From the cell containing the given text, extract its center point as [x, y] coordinate. 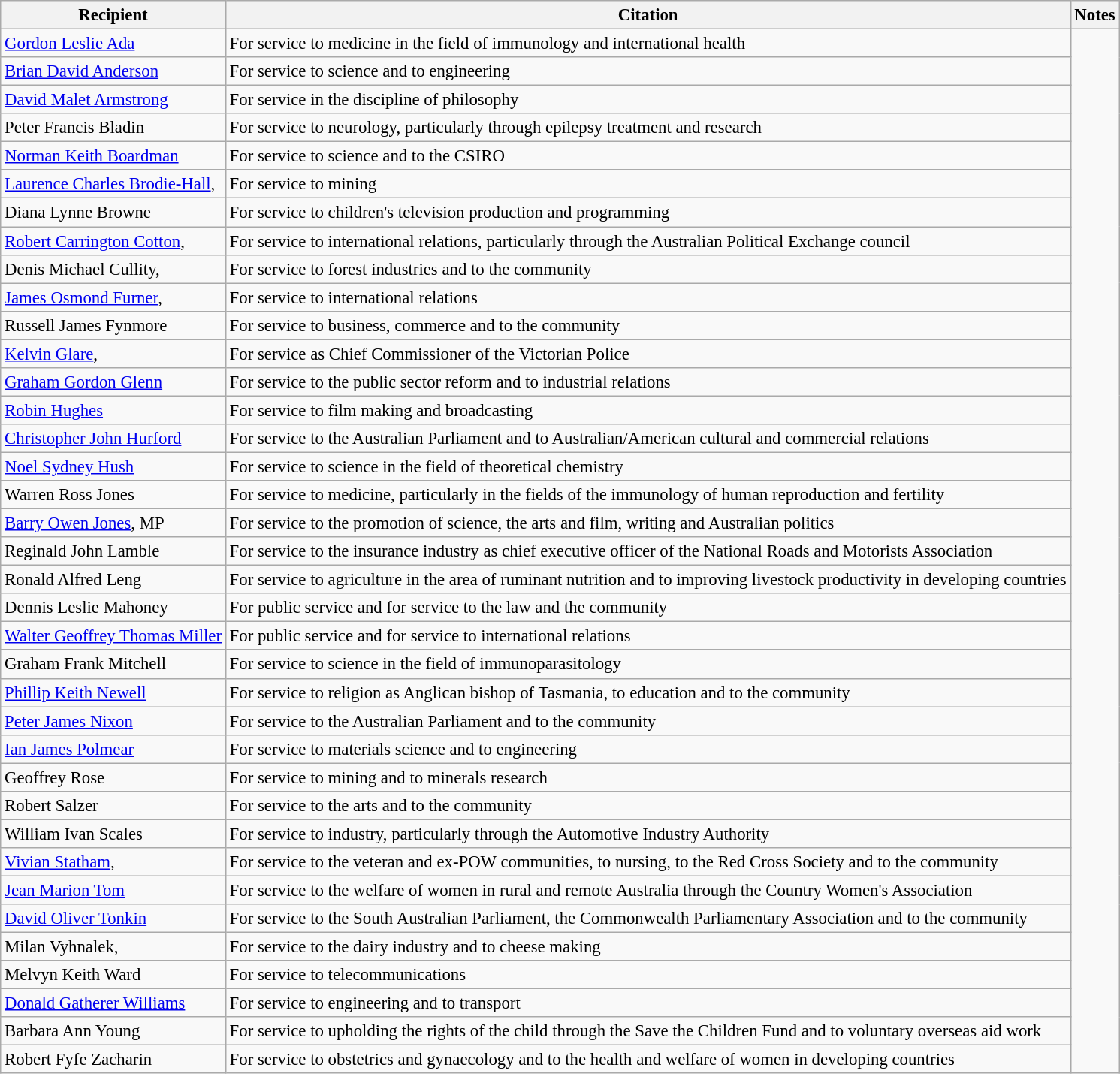
Barbara Ann Young [113, 1031]
Reginald John Lamble [113, 551]
For service to the Australian Parliament and to Australian/American cultural and commercial relations [648, 439]
Peter James Nixon [113, 721]
Ronald Alfred Leng [113, 580]
For service to the welfare of women in rural and remote Australia through the Country Women's Association [648, 890]
Gordon Leslie Ada [113, 44]
Robert Carrington Cotton, [113, 241]
Milan Vyhnalek, [113, 947]
For service to religion as Anglican bishop of Tasmania, to education and to the community [648, 692]
For service to the arts and to the community [648, 806]
For service to film making and broadcasting [648, 410]
Vivian Statham, [113, 862]
For service to business, commerce and to the community [648, 325]
For service to science in the field of theoretical chemistry [648, 466]
For service to materials science and to engineering [648, 749]
Graham Gordon Glenn [113, 382]
For service to science and to engineering [648, 71]
For service in the discipline of philosophy [648, 100]
For service to mining [648, 184]
Russell James Fynmore [113, 325]
For service to forest industries and to the community [648, 269]
For service to the dairy industry and to cheese making [648, 947]
Walter Geoffrey Thomas Miller [113, 636]
Dennis Leslie Mahoney [113, 608]
Graham Frank Mitchell [113, 665]
Ian James Polmear [113, 749]
James Osmond Furner, [113, 297]
For service to neurology, particularly through epilepsy treatment and research [648, 128]
For service to engineering and to transport [648, 1003]
Kelvin Glare, [113, 354]
Noel Sydney Hush [113, 466]
Barry Owen Jones, MP [113, 523]
Recipient [113, 15]
For service as Chief Commissioner of the Victorian Police [648, 354]
Geoffrey Rose [113, 777]
For service to telecommunications [648, 975]
For service to mining and to minerals research [648, 777]
For service to international relations [648, 297]
For service to international relations, particularly through the Australian Political Exchange council [648, 241]
Melvyn Keith Ward [113, 975]
Citation [648, 15]
For service to the veteran and ex-POW communities, to nursing, to the Red Cross Society and to the community [648, 862]
For service to science and to the CSIRO [648, 156]
For service to upholding the rights of the child through the Save the Children Fund and to voluntary overseas aid work [648, 1031]
For public service and for service to the law and the community [648, 608]
For service to medicine in the field of immunology and international health [648, 44]
For service to the South Australian Parliament, the Commonwealth Parliamentary Association and to the community [648, 919]
For service to science in the field of immunoparasitology [648, 665]
Laurence Charles Brodie-Hall, [113, 184]
For service to the insurance industry as chief executive officer of the National Roads and Motorists Association [648, 551]
David Oliver Tonkin [113, 919]
Jean Marion Tom [113, 890]
Warren Ross Jones [113, 495]
Robert Fyfe Zacharin [113, 1060]
Donald Gatherer Williams [113, 1003]
For public service and for service to international relations [648, 636]
Robert Salzer [113, 806]
Brian David Anderson [113, 71]
Robin Hughes [113, 410]
For service to children's television production and programming [648, 213]
Peter Francis Bladin [113, 128]
Denis Michael Cullity, [113, 269]
For service to industry, particularly through the Automotive Industry Authority [648, 834]
Phillip Keith Newell [113, 692]
For service to medicine, particularly in the fields of the immunology of human reproduction and fertility [648, 495]
David Malet Armstrong [113, 100]
William Ivan Scales [113, 834]
Diana Lynne Browne [113, 213]
For service to agriculture in the area of ruminant nutrition and to improving livestock productivity in developing countries [648, 580]
Christopher John Hurford [113, 439]
Norman Keith Boardman [113, 156]
For service to the Australian Parliament and to the community [648, 721]
For service to obstetrics and gynaecology and to the health and welfare of women in developing countries [648, 1060]
For service to the promotion of science, the arts and film, writing and Australian politics [648, 523]
Notes [1095, 15]
For service to the public sector reform and to industrial relations [648, 382]
